Search for the cell housing the specified text and yield its (X, Y) center coordinate. 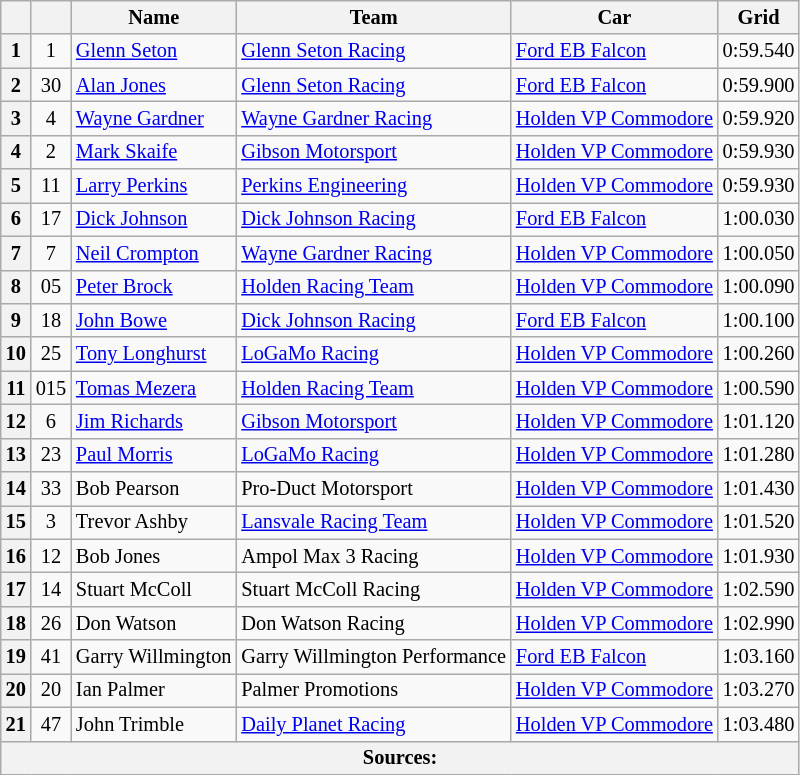
1:01.120 (759, 421)
8 (16, 287)
21 (16, 724)
John Bowe (154, 320)
John Trimble (154, 724)
Neil Crompton (154, 253)
Wayne Gardner (154, 118)
10 (16, 354)
1:00.100 (759, 320)
015 (51, 388)
13 (16, 455)
Bob Jones (154, 556)
1:00.050 (759, 253)
Garry Willmington (154, 657)
9 (16, 320)
Team (374, 17)
1:01.930 (759, 556)
1:01.430 (759, 489)
Ampol Max 3 Racing (374, 556)
25 (51, 354)
05 (51, 287)
Tony Longhurst (154, 354)
Tomas Mezera (154, 388)
Don Watson (154, 623)
15 (16, 522)
1:00.590 (759, 388)
Don Watson Racing (374, 623)
Pro-Duct Motorsport (374, 489)
1:00.260 (759, 354)
Perkins Engineering (374, 186)
1:00.090 (759, 287)
Grid (759, 17)
Paul Morris (154, 455)
1:01.280 (759, 455)
16 (16, 556)
Alan Jones (154, 85)
26 (51, 623)
Sources: (400, 758)
Dick Johnson (154, 219)
Garry Willmington Performance (374, 657)
Jim Richards (154, 421)
41 (51, 657)
47 (51, 724)
1:03.480 (759, 724)
1:03.160 (759, 657)
5 (16, 186)
Trevor Ashby (154, 522)
Daily Planet Racing (374, 724)
1:02.990 (759, 623)
1:02.590 (759, 589)
Mark Skaife (154, 152)
Glenn Seton (154, 51)
0:59.540 (759, 51)
Lansvale Racing Team (374, 522)
0:59.900 (759, 85)
0:59.920 (759, 118)
Car (614, 17)
33 (51, 489)
Name (154, 17)
Bob Pearson (154, 489)
1:03.270 (759, 690)
23 (51, 455)
30 (51, 85)
Peter Brock (154, 287)
19 (16, 657)
Stuart McColl (154, 589)
Larry Perkins (154, 186)
Stuart McColl Racing (374, 589)
1:00.030 (759, 219)
Palmer Promotions (374, 690)
Ian Palmer (154, 690)
1:01.520 (759, 522)
